Determine the [X, Y] coordinate at the center of the cell enclosing the given text.  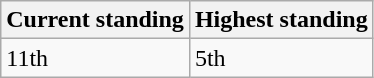
11th [96, 58]
Highest standing [281, 20]
Current standing [96, 20]
5th [281, 58]
